Provide the (x, y) coordinate of the cell's center where the given text is located.  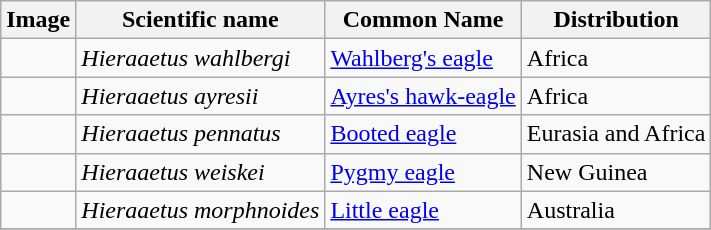
Hieraaetus morphnoides (200, 210)
Pygmy eagle (423, 172)
Hieraaetus weiskei (200, 172)
Image (38, 20)
Australia (616, 210)
Eurasia and Africa (616, 134)
New Guinea (616, 172)
Distribution (616, 20)
Hieraaetus pennatus (200, 134)
Hieraaetus wahlbergi (200, 58)
Scientific name (200, 20)
Common Name (423, 20)
Little eagle (423, 210)
Ayres's hawk-eagle (423, 96)
Hieraaetus ayresii (200, 96)
Booted eagle (423, 134)
Wahlberg's eagle (423, 58)
